Find where the given text appears and provide that cell's center as (X, Y) coordinate. 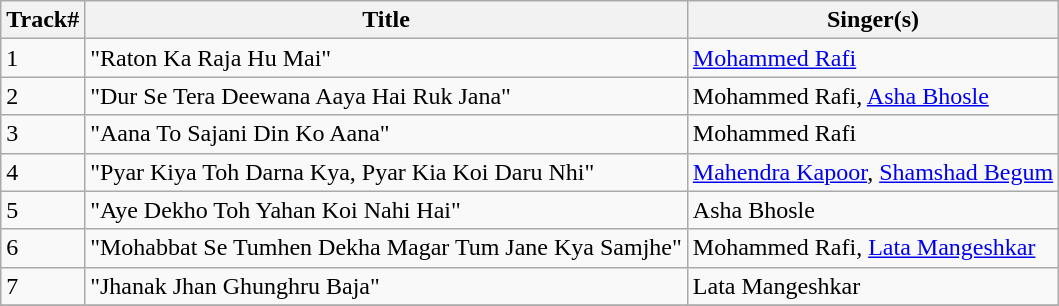
"Jhanak Jhan Ghunghru Baja" (386, 286)
Asha Bhosle (872, 210)
"Aye Dekho Toh Yahan Koi Nahi Hai" (386, 210)
"Mohabbat Se Tumhen Dekha Magar Tum Jane Kya Samjhe" (386, 248)
6 (43, 248)
"Dur Se Tera Deewana Aaya Hai Ruk Jana" (386, 96)
Title (386, 20)
"Raton Ka Raja Hu Mai" (386, 58)
3 (43, 134)
Mohammed Rafi, Asha Bhosle (872, 96)
1 (43, 58)
2 (43, 96)
5 (43, 210)
4 (43, 172)
"Aana To Sajani Din Ko Aana" (386, 134)
Mohammed Rafi, Lata Mangeshkar (872, 248)
Mahendra Kapoor, Shamshad Begum (872, 172)
Track# (43, 20)
"Pyar Kiya Toh Darna Kya, Pyar Kia Koi Daru Nhi" (386, 172)
Lata Mangeshkar (872, 286)
Singer(s) (872, 20)
7 (43, 286)
